Return [x, y] of the center of cell containing provided text 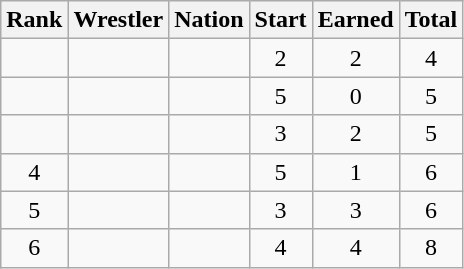
Nation [209, 20]
Total [431, 20]
8 [431, 248]
Earned [356, 20]
Wrestler [118, 20]
Rank [34, 20]
0 [356, 96]
1 [356, 172]
Start [280, 20]
